Detect which cell encompasses the target text, then output its [x, y] center coordinate. 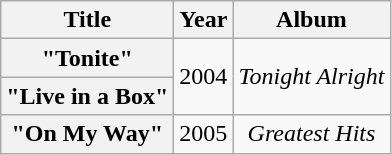
"On My Way" [88, 134]
"Tonite" [88, 58]
"Live in a Box" [88, 96]
Title [88, 20]
Album [312, 20]
2004 [204, 77]
Greatest Hits [312, 134]
2005 [204, 134]
Tonight Alright [312, 77]
Year [204, 20]
